Return [x, y] of the center of cell containing provided text 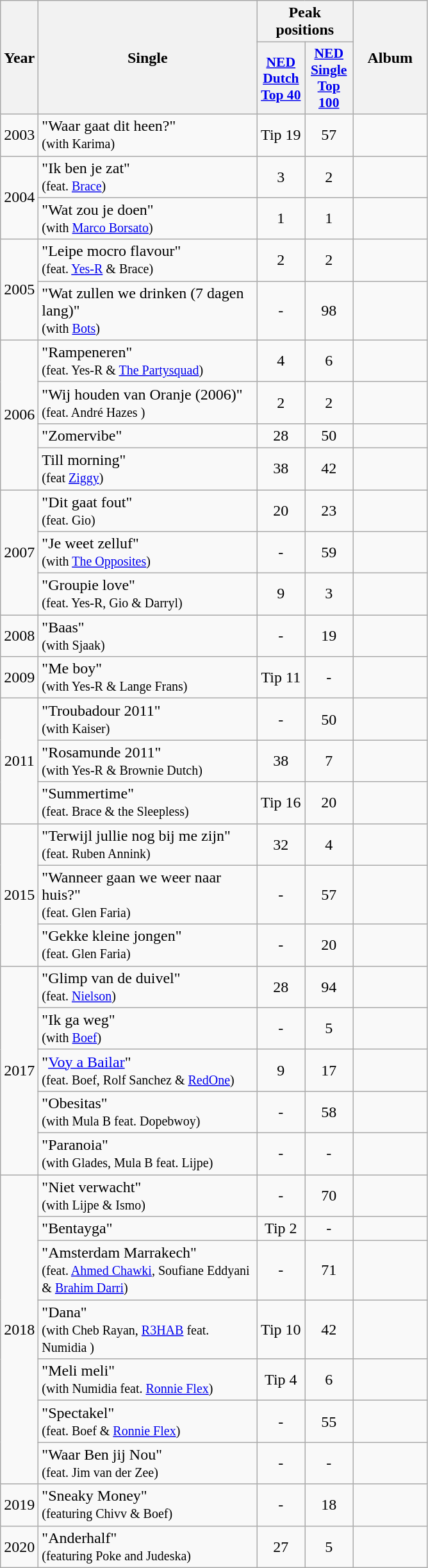
Peak positions [305, 22]
"Rampeneren"(feat. Yes-R & The Partysquad) [147, 360]
Tip 16 [281, 803]
"Amsterdam Marrakech"(feat. Ahmed Chawki, Soufiane Eddyani & Brahim Darri) [147, 1270]
"Glimp van de duivel"(feat. Nielson) [147, 986]
2011 [19, 761]
"Sneaky Money"(featuring Chivv & Boef) [147, 1505]
Till morning"(feat Ziggy) [147, 468]
Tip 2 [281, 1229]
2005 [19, 290]
"Wij houden van Oranje (2006)"(feat. André Hazes ) [147, 403]
"Ik ga weg"(with Boef) [147, 1029]
23 [329, 510]
2020 [19, 1547]
19 [329, 636]
"Gekke kleine jongen"(feat. Glen Faria) [147, 945]
"Dana"(with Cheb Rayan, R3HAB feat. Numidia ) [147, 1329]
2019 [19, 1505]
2003 [19, 135]
"Meli meli"(with Numidia feat. Ronnie Flex) [147, 1380]
Tip 10 [281, 1329]
7 [329, 761]
"Niet verwacht"(with Lijpe & Ismo) [147, 1195]
"Ik ben je zat"(feat. Brace) [147, 177]
"Zomervibe" [147, 435]
2004 [19, 198]
58 [329, 1112]
"Waar Ben jij Nou"(feat. Jim van der Zee) [147, 1463]
17 [329, 1070]
"Terwijl jullie nog bij me zijn"(feat. Ruben Annink) [147, 844]
2018 [19, 1329]
NEDDutch Top 40 [281, 78]
"Leipe mocro flavour"(feat. Yes-R & Brace) [147, 260]
NEDSingle Top 100 [329, 78]
32 [281, 844]
Tip 4 [281, 1380]
"Voy a Bailar"(feat. Boef, Rolf Sanchez & RedOne) [147, 1070]
2009 [19, 677]
"Spectakel"(feat. Boef & Ronnie Flex) [147, 1421]
59 [329, 553]
"Anderhalf"(featuring Poke and Judeska) [147, 1547]
"Obesitas"(with Mula B feat. Dopebwoy) [147, 1112]
"Me boy"(with Yes-R & Lange Frans) [147, 677]
Tip 19 [281, 135]
"Troubadour 2011"(with Kaiser) [147, 720]
Tip 11 [281, 677]
70 [329, 1195]
"Baas"(with Sjaak) [147, 636]
"Wat zou je doen"(with Marco Borsato) [147, 218]
"Wat zullen we drinken (7 dagen lang)"(with Bots) [147, 310]
"Dit gaat fout"(feat. Gio) [147, 510]
27 [281, 1547]
"Paranoia"(with Glades, Mula B feat. Lijpe) [147, 1153]
2017 [19, 1070]
"Rosamunde 2011"(with Yes-R & Brownie Dutch) [147, 761]
2015 [19, 895]
"Wanneer gaan we weer naar huis?"(feat. Glen Faria) [147, 895]
"Summertime"(feat. Brace & the Sleepless) [147, 803]
18 [329, 1505]
71 [329, 1270]
"Je weet zelluf"(with The Opposites) [147, 553]
"Waar gaat dit heen?"(with Karima) [147, 135]
2008 [19, 636]
94 [329, 986]
Single [147, 58]
2006 [19, 414]
Album [390, 58]
98 [329, 310]
"Bentayga" [147, 1229]
Year [19, 58]
"Groupie love"(feat. Yes-R, Gio & Darryl) [147, 594]
55 [329, 1421]
2007 [19, 553]
